For the text-containing cell, return its midpoint in [x, y] coordinate format. 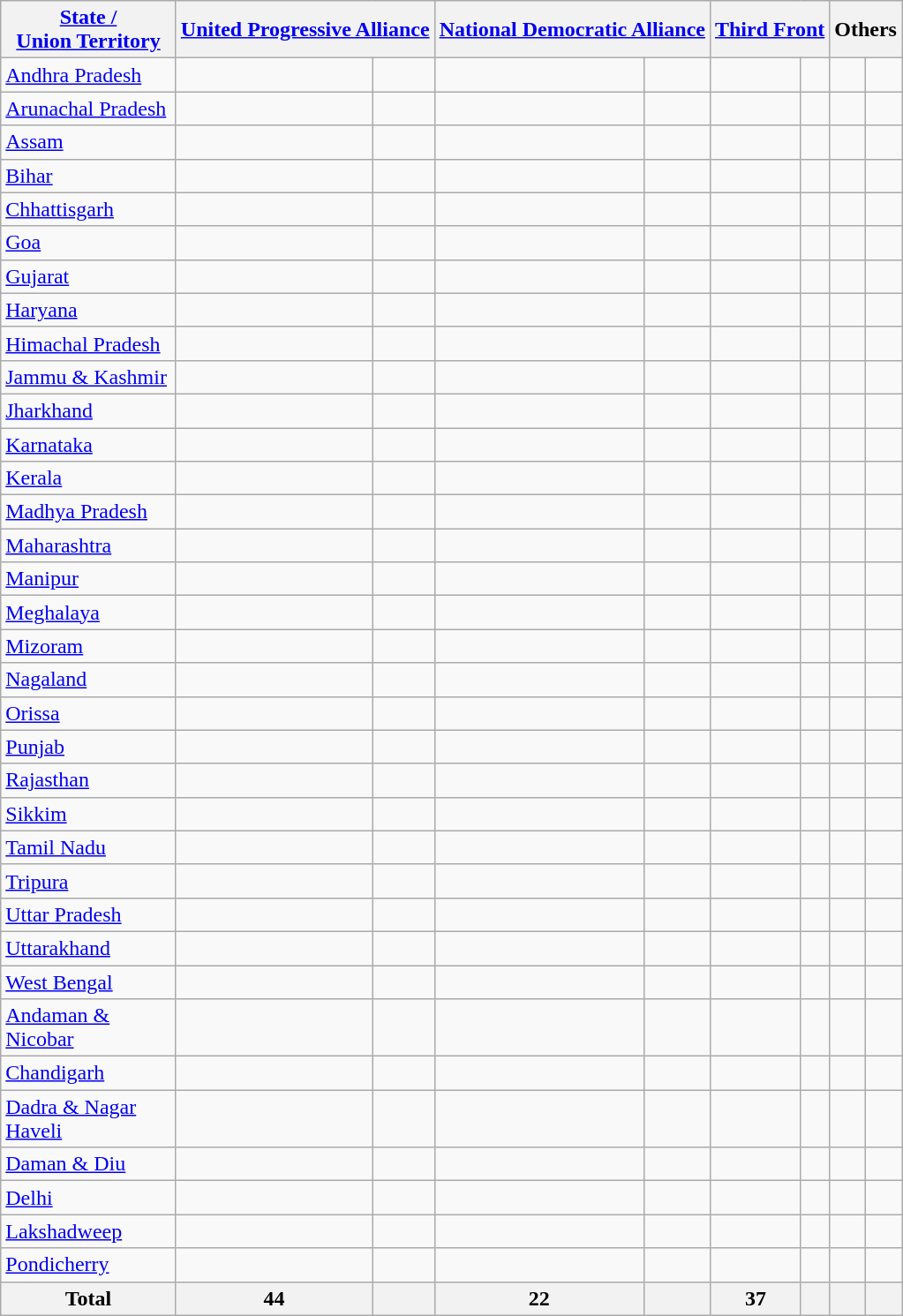
Delhi [88, 1198]
Mizoram [88, 646]
Dadra & Nagar Haveli [88, 1119]
United Progressive Alliance [305, 30]
Rajasthan [88, 780]
37 [756, 1298]
Daman & Diu [88, 1164]
Karnataka [88, 444]
Kerala [88, 478]
Tamil Nadu [88, 847]
National Democratic Alliance [572, 30]
Maharashtra [88, 545]
West Bengal [88, 982]
Himachal Pradesh [88, 343]
Bihar [88, 176]
Third Front [770, 30]
Total [88, 1298]
State /Union Territory [88, 30]
Jammu & Kashmir [88, 377]
Haryana [88, 310]
44 [274, 1298]
Assam [88, 142]
Arunachal Pradesh [88, 109]
Nagaland [88, 680]
Goa [88, 243]
Chandigarh [88, 1073]
Manipur [88, 579]
Andhra Pradesh [88, 75]
Uttar Pradesh [88, 914]
Gujarat [88, 276]
Tripura [88, 881]
Sikkim [88, 814]
Punjab [88, 747]
Meghalaya [88, 613]
Uttarakhand [88, 948]
Others [866, 30]
Andaman & Nicobar [88, 1027]
Madhya Pradesh [88, 512]
Jharkhand [88, 410]
Chhattisgarh [88, 209]
22 [538, 1298]
Orissa [88, 713]
Pondicherry [88, 1265]
Lakshadweep [88, 1231]
